Find where the given text appears and provide that cell's center as [x, y] coordinate. 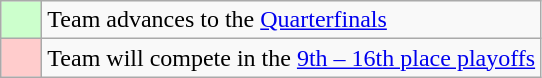
Team will compete in the 9th – 16th place playoffs [292, 58]
Team advances to the Quarterfinals [292, 20]
